Provide the (x, y) coordinate of the cell's center where the given text is located.  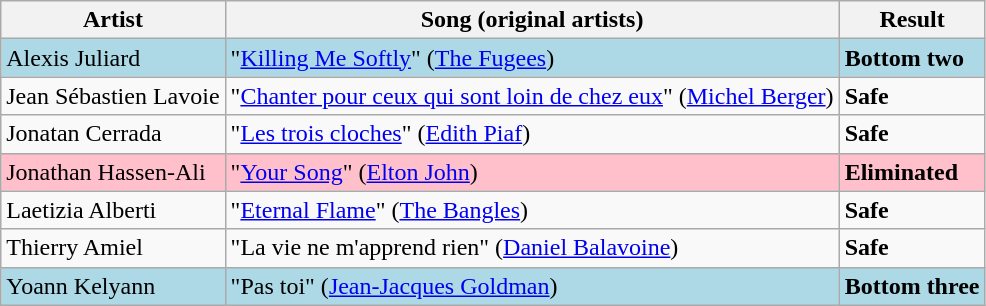
Artist (113, 20)
Jonatan Cerrada (113, 134)
Laetizia Alberti (113, 210)
"Chanter pour ceux qui sont loin de chez eux" (Michel Berger) (532, 96)
Bottom two (912, 58)
"Killing Me Softly" (The Fugees) (532, 58)
"Pas toi" (Jean-Jacques Goldman) (532, 286)
"Your Song" (Elton John) (532, 172)
Alexis Juliard (113, 58)
Yoann Kelyann (113, 286)
Jonathan Hassen-Ali (113, 172)
Thierry Amiel (113, 248)
Result (912, 20)
Song (original artists) (532, 20)
"La vie ne m'apprend rien" (Daniel Balavoine) (532, 248)
Eliminated (912, 172)
Bottom three (912, 286)
"Les trois cloches" (Edith Piaf) (532, 134)
"Eternal Flame" (The Bangles) (532, 210)
Jean Sébastien Lavoie (113, 96)
